Return [X, Y] of the center of cell containing provided text 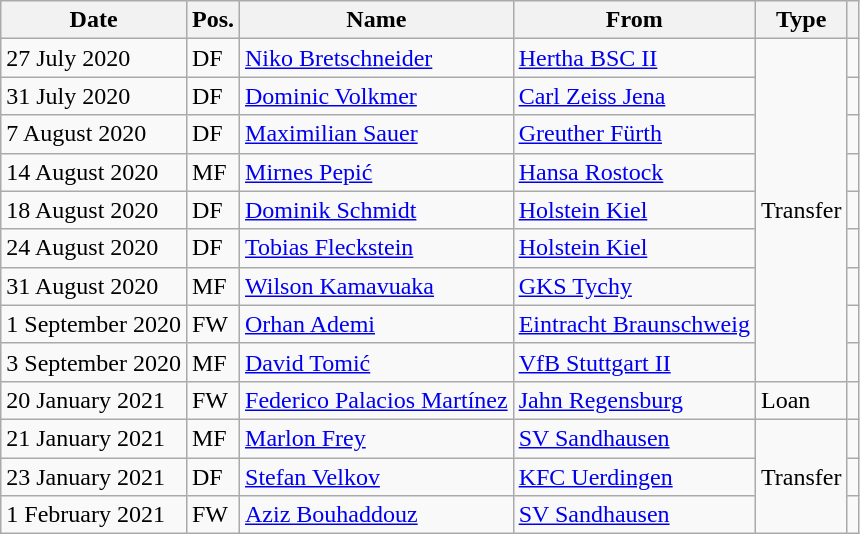
David Tomić [377, 362]
3 September 2020 [94, 362]
Hertha BSC II [634, 58]
21 January 2021 [94, 438]
31 July 2020 [94, 96]
Stefan Velkov [377, 477]
Marlon Frey [377, 438]
Orhan Ademi [377, 324]
24 August 2020 [94, 248]
Wilson Kamavuaka [377, 286]
27 July 2020 [94, 58]
Maximilian Sauer [377, 134]
20 January 2021 [94, 400]
Dominic Volkmer [377, 96]
Hansa Rostock [634, 172]
Eintracht Braunschweig [634, 324]
1 February 2021 [94, 515]
Jahn Regensburg [634, 400]
Niko Bretschneider [377, 58]
14 August 2020 [94, 172]
Aziz Bouhaddouz [377, 515]
Loan [801, 400]
Pos. [212, 20]
1 September 2020 [94, 324]
Carl Zeiss Jena [634, 96]
Greuther Fürth [634, 134]
Type [801, 20]
Federico Palacios Martínez [377, 400]
31 August 2020 [94, 286]
Mirnes Pepić [377, 172]
VfB Stuttgart II [634, 362]
GKS Tychy [634, 286]
KFC Uerdingen [634, 477]
Dominik Schmidt [377, 210]
23 January 2021 [94, 477]
From [634, 20]
7 August 2020 [94, 134]
Tobias Fleckstein [377, 248]
18 August 2020 [94, 210]
Name [377, 20]
Date [94, 20]
